Detect which cell encompasses the target text, then output its [X, Y] center coordinate. 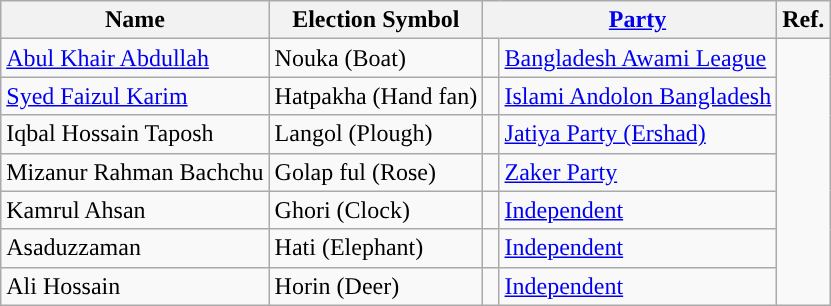
Ref. [804, 20]
Iqbal Hossain Taposh [135, 134]
Hatpakha (Hand fan) [376, 96]
Syed Faizul Karim [135, 96]
Islami Andolon Bangladesh [638, 96]
Party [638, 20]
Election Symbol [376, 20]
Ghori (Clock) [376, 210]
Kamrul Ahsan [135, 210]
Name [135, 20]
Horin (Deer) [376, 286]
Jatiya Party (Ershad) [638, 134]
Nouka (Boat) [376, 58]
Zaker Party [638, 172]
Hati (Elephant) [376, 248]
Mizanur Rahman Bachchu [135, 172]
Asaduzzaman [135, 248]
Abul Khair Abdullah [135, 58]
Langol (Plough) [376, 134]
Golap ful (Rose) [376, 172]
Bangladesh Awami League [638, 58]
Ali Hossain [135, 286]
